Extract the (x, y) coordinate from the center of the cell holding the provided text.  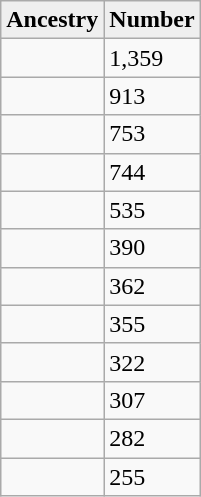
753 (152, 134)
362 (152, 286)
390 (152, 248)
282 (152, 438)
913 (152, 96)
355 (152, 324)
255 (152, 477)
Number (152, 20)
744 (152, 172)
Ancestry (52, 20)
535 (152, 210)
322 (152, 362)
307 (152, 400)
1,359 (152, 58)
